Detect which cell encompasses the target text, then output its [x, y] center coordinate. 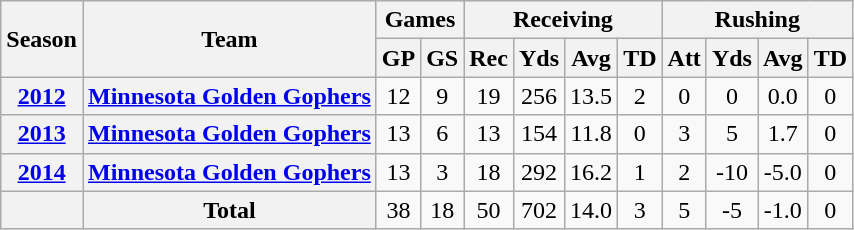
GP [398, 58]
Games [420, 20]
Rushing [758, 20]
Team [229, 39]
Att [684, 58]
0.0 [784, 96]
11.8 [592, 134]
2013 [42, 134]
2014 [42, 172]
16.2 [592, 172]
-5 [732, 210]
GS [442, 58]
14.0 [592, 210]
-5.0 [784, 172]
Rec [489, 58]
2012 [42, 96]
Total [229, 210]
13.5 [592, 96]
-10 [732, 172]
Receiving [563, 20]
12 [398, 96]
38 [398, 210]
1.7 [784, 134]
6 [442, 134]
50 [489, 210]
-1.0 [784, 210]
154 [538, 134]
Season [42, 39]
9 [442, 96]
256 [538, 96]
19 [489, 96]
1 [640, 172]
702 [538, 210]
292 [538, 172]
